Output the (x, y) coordinate of the center of the cell containing the given text.  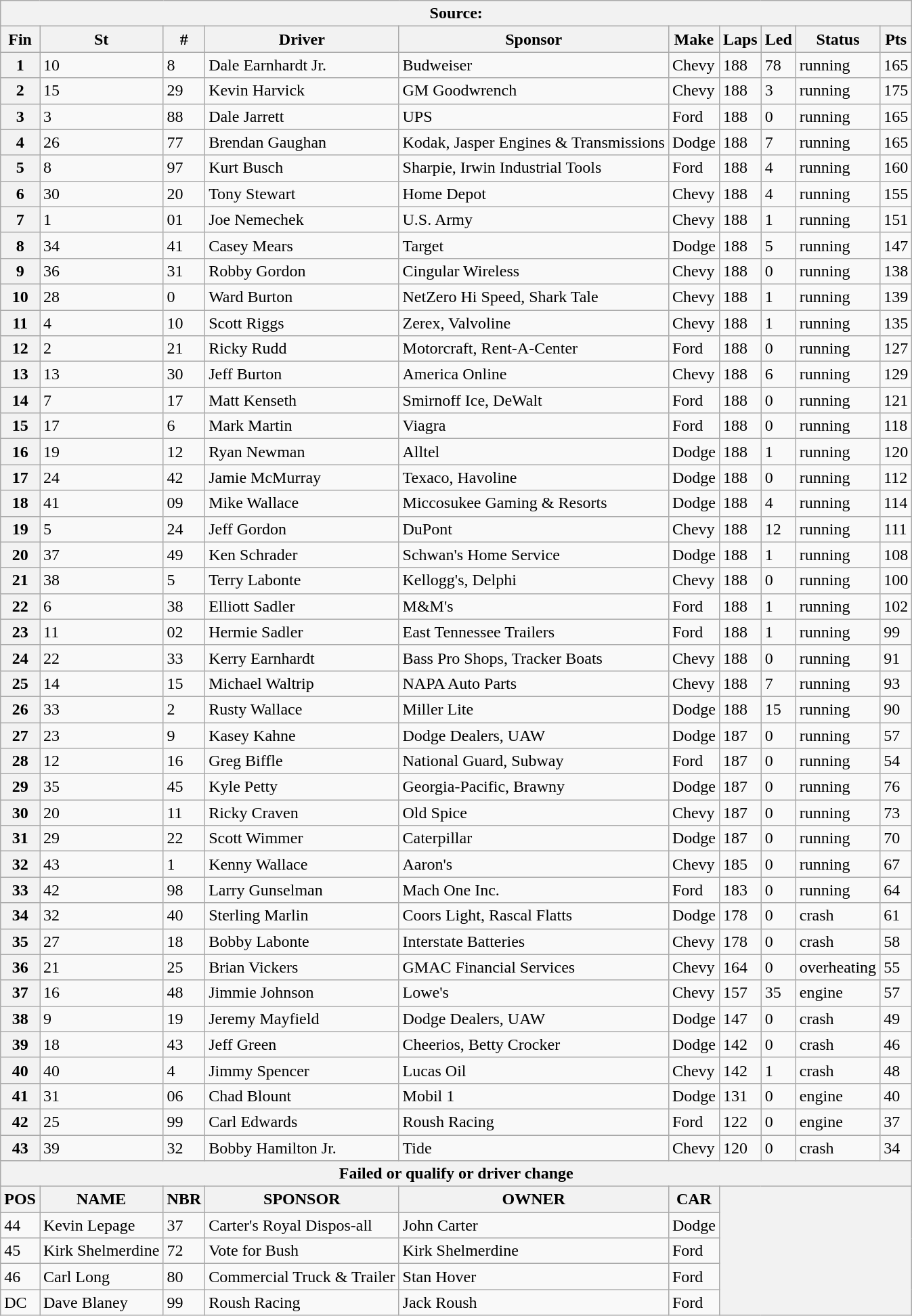
SPONSOR (302, 1200)
102 (896, 606)
John Carter (534, 1225)
Kenny Wallace (302, 864)
155 (896, 194)
Lowe's (534, 993)
70 (896, 839)
Miccosukee Gaming & Resorts (534, 503)
Cingular Wireless (534, 271)
Hermie Sadler (302, 632)
Jimmy Spencer (302, 1070)
Kurt Busch (302, 168)
Interstate Batteries (534, 941)
Tony Stewart (302, 194)
Jeff Burton (302, 375)
54 (896, 761)
Ryan Newman (302, 452)
93 (896, 683)
64 (896, 890)
129 (896, 375)
Cheerios, Betty Crocker (534, 1044)
Mobil 1 (534, 1096)
61 (896, 916)
118 (896, 426)
overheating (838, 967)
Texaco, Havoline (534, 477)
Dale Jarrett (302, 116)
NAPA Auto Parts (534, 683)
Mach One Inc. (534, 890)
108 (896, 555)
Zerex, Valvoline (534, 323)
# (184, 39)
Lucas Oil (534, 1070)
Matt Kenseth (302, 400)
77 (184, 142)
NetZero Hi Speed, Shark Tale (534, 297)
East Tennessee Trailers (534, 632)
Dave Blaney (101, 1302)
98 (184, 890)
Failed or qualify or driver change (456, 1174)
Larry Gunselman (302, 890)
U.S. Army (534, 219)
127 (896, 349)
Carl Edwards (302, 1122)
Sterling Marlin (302, 916)
185 (740, 864)
88 (184, 116)
Fin (20, 39)
GMAC Financial Services (534, 967)
76 (896, 787)
Scott Wimmer (302, 839)
Carter's Royal Dispos-all (302, 1225)
Brian Vickers (302, 967)
Mike Wallace (302, 503)
Jeff Green (302, 1044)
111 (896, 529)
55 (896, 967)
Ward Burton (302, 297)
Kodak, Jasper Engines & Transmissions (534, 142)
Driver (302, 39)
Miller Lite (534, 709)
Vote for Bush (302, 1251)
Kevin Harvick (302, 91)
NAME (101, 1200)
Jamie McMurray (302, 477)
Jeremy Mayfield (302, 1019)
Tide (534, 1148)
Chad Blount (302, 1096)
Sharpie, Irwin Industrial Tools (534, 168)
Bass Pro Shops, Tracker Boats (534, 658)
06 (184, 1096)
121 (896, 400)
Casey Mears (302, 245)
Target (534, 245)
160 (896, 168)
135 (896, 323)
M&M's (534, 606)
Robby Gordon (302, 271)
GM Goodwrench (534, 91)
Scott Riggs (302, 323)
Kasey Kahne (302, 735)
Alltel (534, 452)
73 (896, 813)
Pts (896, 39)
44 (20, 1225)
183 (740, 890)
Mark Martin (302, 426)
Michael Waltrip (302, 683)
Kyle Petty (302, 787)
Jack Roush (534, 1302)
Stan Hover (534, 1277)
01 (184, 219)
Viagra (534, 426)
America Online (534, 375)
DuPont (534, 529)
Kevin Lepage (101, 1225)
Motorcraft, Rent-A-Center (534, 349)
Kerry Earnhardt (302, 658)
NBR (184, 1200)
Jeff Gordon (302, 529)
Ken Schrader (302, 555)
UPS (534, 116)
CAR (693, 1200)
POS (20, 1200)
131 (740, 1096)
Georgia-Pacific, Brawny (534, 787)
151 (896, 219)
Bobby Hamilton Jr. (302, 1148)
OWNER (534, 1200)
90 (896, 709)
Kellogg's, Delphi (534, 580)
Elliott Sadler (302, 606)
58 (896, 941)
139 (896, 297)
Coors Light, Rascal Flatts (534, 916)
Home Depot (534, 194)
Bobby Labonte (302, 941)
09 (184, 503)
National Guard, Subway (534, 761)
Greg Biffle (302, 761)
Make (693, 39)
Schwan's Home Service (534, 555)
Carl Long (101, 1277)
Commercial Truck & Trailer (302, 1277)
DC (20, 1302)
Status (838, 39)
Caterpillar (534, 839)
Dale Earnhardt Jr. (302, 65)
St (101, 39)
78 (779, 65)
Smirnoff Ice, DeWalt (534, 400)
Jimmie Johnson (302, 993)
175 (896, 91)
Aaron's (534, 864)
Source: (456, 14)
97 (184, 168)
Ricky Rudd (302, 349)
Terry Labonte (302, 580)
122 (740, 1122)
164 (740, 967)
Old Spice (534, 813)
100 (896, 580)
67 (896, 864)
114 (896, 503)
91 (896, 658)
157 (740, 993)
112 (896, 477)
02 (184, 632)
Joe Nemechek (302, 219)
Led (779, 39)
80 (184, 1277)
Ricky Craven (302, 813)
Laps (740, 39)
Rusty Wallace (302, 709)
138 (896, 271)
Budweiser (534, 65)
Brendan Gaughan (302, 142)
Sponsor (534, 39)
72 (184, 1251)
